Return (x, y) of the center of cell containing provided text 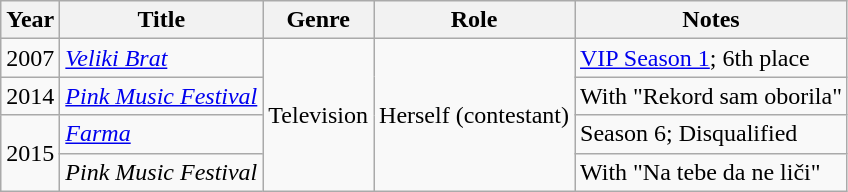
Notes (710, 20)
Role (474, 20)
With "Rekord sam oborila" (710, 96)
2015 (30, 153)
With "Na tebe da ne liči" (710, 172)
Veliki Brat (162, 58)
VIP Season 1; 6th place (710, 58)
Title (162, 20)
Year (30, 20)
Season 6; Disqualified (710, 134)
2014 (30, 96)
Farma (162, 134)
Television (318, 115)
2007 (30, 58)
Genre (318, 20)
Herself (contestant) (474, 115)
